Pinpoint the cell where the given text exists, returning its [X, Y] midpoint coordinate. 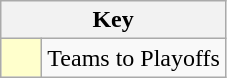
Key [114, 20]
Teams to Playoffs [134, 58]
